Return the (X, Y) coordinate for the center point of the cell that contains the specified text.  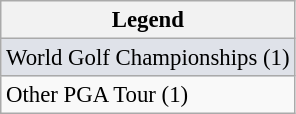
Legend (148, 20)
Other PGA Tour (1) (148, 95)
World Golf Championships (1) (148, 58)
